Scan for the cell matching the given text and deliver its (x, y) coordinate at center. 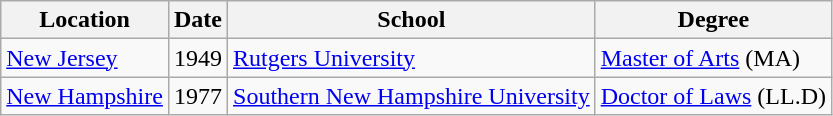
School (412, 20)
Southern New Hampshire University (412, 96)
Location (85, 20)
1977 (198, 96)
New Hampshire (85, 96)
Doctor of Laws (LL.D) (713, 96)
Master of Arts (MA) (713, 58)
Date (198, 20)
1949 (198, 58)
Rutgers University (412, 58)
Degree (713, 20)
New Jersey (85, 58)
